Search for the cell housing the specified text and yield its (X, Y) center coordinate. 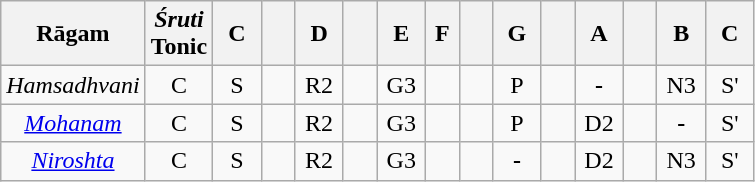
D (320, 34)
B (682, 34)
G (518, 34)
A (600, 34)
F (443, 34)
Niroshta (73, 161)
ŚrutiTonic (179, 34)
Mohanam (73, 123)
Rāgam (73, 34)
E (402, 34)
Hamsadhvani (73, 85)
